Output the [x, y] coordinate of the center of the cell containing the given text.  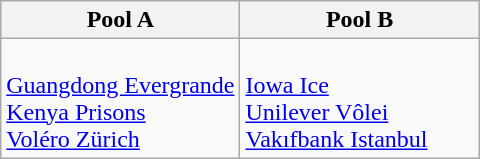
Pool A [120, 20]
Iowa Ice Unilever Vôlei Vakıfbank Istanbul [360, 98]
Guangdong Evergrande Kenya Prisons Voléro Zürich [120, 98]
Pool B [360, 20]
